Pinpoint the cell where the given text exists, returning its (x, y) midpoint coordinate. 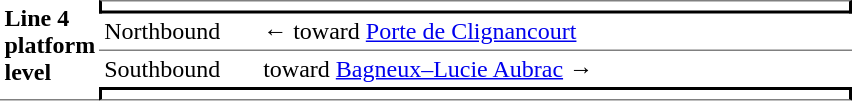
Line 4 platform level (50, 50)
Southbound (180, 69)
Northbound (180, 33)
